Determine the [X, Y] coordinate at the center of the cell enclosing the given text.  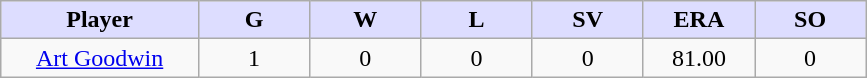
81.00 [698, 58]
Player [100, 20]
W [366, 20]
SO [810, 20]
Art Goodwin [100, 58]
G [254, 20]
SV [588, 20]
1 [254, 58]
ERA [698, 20]
L [476, 20]
